Scan for the cell matching the given text and deliver its (X, Y) coordinate at center. 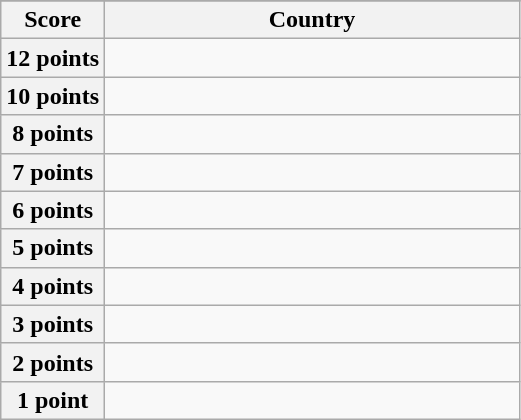
1 point (53, 400)
7 points (53, 172)
8 points (53, 134)
6 points (53, 210)
2 points (53, 362)
4 points (53, 286)
3 points (53, 324)
5 points (53, 248)
12 points (53, 58)
10 points (53, 96)
Score (53, 20)
Country (312, 20)
